Return the (X, Y) coordinate for the center point of the cell that contains the specified text.  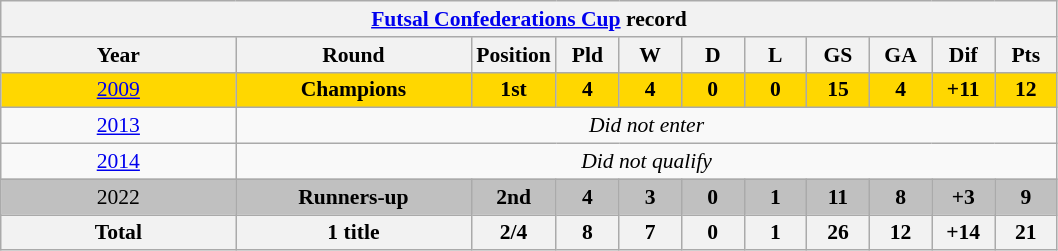
1st (514, 90)
Total (118, 233)
Position (514, 55)
21 (1026, 233)
+3 (964, 197)
2009 (118, 90)
Champions (354, 90)
Runners-up (354, 197)
2013 (118, 126)
15 (838, 90)
Pts (1026, 55)
3 (650, 197)
Did not enter (646, 126)
2014 (118, 162)
Year (118, 55)
7 (650, 233)
Pld (588, 55)
26 (838, 233)
W (650, 55)
L (776, 55)
GA (900, 55)
2nd (514, 197)
Round (354, 55)
Futsal Confederations Cup record (529, 19)
GS (838, 55)
+14 (964, 233)
Did not qualify (646, 162)
11 (838, 197)
2022 (118, 197)
Dif (964, 55)
1 title (354, 233)
9 (1026, 197)
+11 (964, 90)
D (712, 55)
2/4 (514, 233)
